Extract the (X, Y) coordinate from the center of the cell holding the provided text.  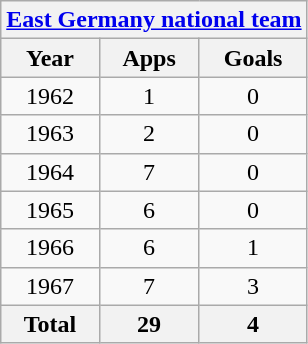
1962 (50, 96)
1963 (50, 134)
2 (149, 134)
3 (253, 286)
1966 (50, 248)
1967 (50, 286)
Goals (253, 58)
East Germany national team (154, 20)
Apps (149, 58)
29 (149, 324)
4 (253, 324)
1964 (50, 172)
Year (50, 58)
1965 (50, 210)
Total (50, 324)
